From the cell containing the given text, extract its center point as (X, Y) coordinate. 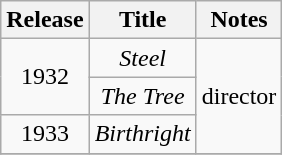
1932 (45, 77)
Notes (239, 20)
Title (142, 20)
1933 (45, 134)
Birthright (142, 134)
Steel (142, 58)
director (239, 96)
The Tree (142, 96)
Release (45, 20)
